Return [X, Y] of the center of cell containing provided text 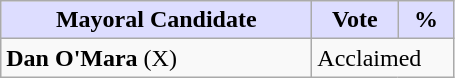
Acclaimed [383, 58]
% [426, 20]
Mayoral Candidate [156, 20]
Dan O'Mara (X) [156, 58]
Vote [355, 20]
